Search for the cell housing the specified text and yield its (X, Y) center coordinate. 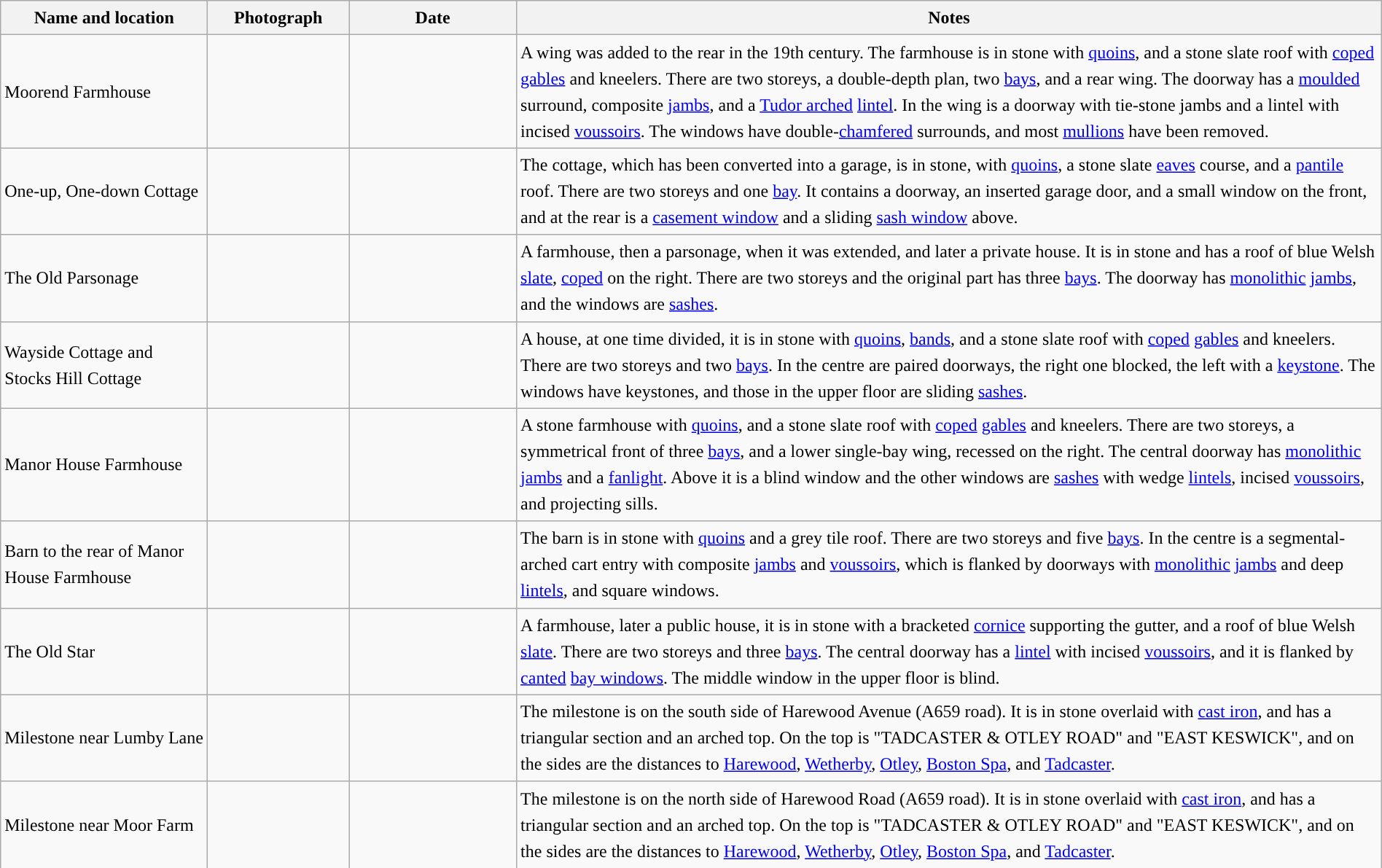
Manor House Farmhouse (104, 465)
One-up, One-down Cottage (104, 191)
Name and location (104, 17)
Milestone near Moor Farm (104, 825)
The Old Star (104, 652)
Photograph (278, 17)
The Old Parsonage (104, 278)
Milestone near Lumby Lane (104, 738)
Date (433, 17)
Barn to the rear of Manor House Farmhouse (104, 564)
Wayside Cottage and Stocks Hill Cottage (104, 364)
Moorend Farmhouse (104, 92)
Notes (949, 17)
